From the cell containing the given text, extract its center point as (x, y) coordinate. 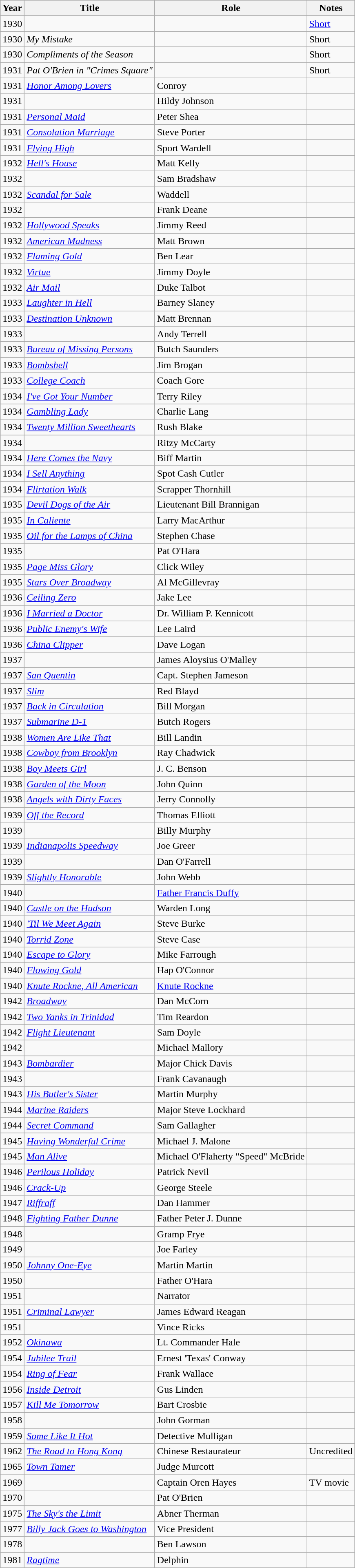
Sam Bradshaw (231, 179)
Rush Blake (231, 427)
Uncredited (331, 1451)
1947 (12, 1203)
Thomas Elliott (231, 815)
Andy Terrell (231, 334)
Terry Riley (231, 396)
1957 (12, 1405)
His Butler's Sister (90, 1094)
Bombshell (90, 365)
Consolation Marriage (90, 132)
Sport Wardell (231, 148)
Michael Mallory (231, 1048)
Air Mail (90, 287)
Virtue (90, 272)
Devil Dogs of the Air (90, 505)
Notes (331, 8)
Title (90, 8)
Role (231, 8)
Page Miss Glory (90, 567)
Dan McCorn (231, 1001)
Billy Jack Goes to Washington (90, 1529)
Twenty Million Sweethearts (90, 427)
American Madness (90, 241)
George Steele (231, 1188)
Johnny One-Eye (90, 1265)
Ceiling Zero (90, 598)
Ring of Fear (90, 1374)
Okinawa (90, 1343)
Al McGillevray (231, 582)
Here Comes the Navy (90, 458)
Garden of the Moon (90, 784)
John Gorman (231, 1420)
Red Blayd (231, 691)
Honor Among Lovers (90, 86)
Hap O'Connor (231, 970)
Gus Linden (231, 1389)
Michael O'Flaherty "Speed" McBride (231, 1156)
Vince Ricks (231, 1327)
Dr. William P. Kennicott (231, 613)
John Quinn (231, 784)
I Married a Doctor (90, 613)
Stars Over Broadway (90, 582)
Vice President (231, 1529)
Criminal Lawyer (90, 1312)
Biff Martin (231, 458)
Crack-Up (90, 1188)
Angels with Dirty Faces (90, 799)
Perilous Holiday (90, 1172)
Public Enemy's Wife (90, 629)
Dan Hammer (231, 1203)
Martin Martin (231, 1265)
Back in Circulation (90, 707)
Conroy (231, 86)
Women Are Like That (90, 738)
Barney Slaney (231, 303)
Lee Laird (231, 629)
James Edward Reagan (231, 1312)
Dave Logan (231, 644)
Judge Murcott (231, 1467)
Matt Brown (231, 241)
Abner Therman (231, 1513)
Bill Morgan (231, 707)
TV movie (331, 1482)
Mike Farrough (231, 955)
1958 (12, 1420)
Matt Brennan (231, 318)
Major Steve Lockhard (231, 1110)
Jim Brogan (231, 365)
Matt Kelly (231, 163)
Frank Deane (231, 210)
Spot Cash Cutler (231, 474)
Secret Command (90, 1125)
Frank Wallace (231, 1374)
Slim (90, 691)
My Mistake (90, 39)
Billy Murphy (231, 830)
Cowboy from Brooklyn (90, 753)
Warden Long (231, 908)
Some Like It Hot (90, 1435)
Fighting Father Dunne (90, 1219)
'Til We Meet Again (90, 923)
Tim Reardon (231, 1017)
Butch Rogers (231, 722)
Hell's House (90, 163)
Hollywood Speaks (90, 225)
John Webb (231, 877)
Joe Greer (231, 846)
Father Peter J. Dunne (231, 1219)
Steve Burke (231, 923)
Boy Meets Girl (90, 769)
Detective Mulligan (231, 1435)
Knute Rockne (231, 986)
Lt. Commander Hale (231, 1343)
Off the Record (90, 815)
Michael J. Malone (231, 1141)
College Coach (90, 380)
China Clipper (90, 644)
Flowing Gold (90, 970)
Ragtime (90, 1560)
Ernest 'Texas' Conway (231, 1358)
Steve Case (231, 939)
1962 (12, 1451)
1959 (12, 1435)
Laughter in Hell (90, 303)
Kill Me Tomorrow (90, 1405)
Flaming Gold (90, 256)
1978 (12, 1544)
Duke Talbot (231, 287)
Town Tamer (90, 1467)
Bart Crosbie (231, 1405)
Bombardier (90, 1063)
Delphin (231, 1560)
Knute Rockne, All American (90, 986)
1970 (12, 1498)
San Quentin (90, 675)
Martin Murphy (231, 1094)
Butch Saunders (231, 349)
Peter Shea (231, 117)
Waddell (231, 194)
Chinese Restaurateur (231, 1451)
Indianapolis Speedway (90, 846)
Castle on the Hudson (90, 908)
Year (12, 8)
Jimmy Reed (231, 225)
Pat O'Hara (231, 551)
Jerry Connolly (231, 799)
Marine Raiders (90, 1110)
Jake Lee (231, 598)
Major Chick Davis (231, 1063)
Pat O'Brien in "Crimes Square" (90, 70)
Capt. Stephen Jameson (231, 675)
The Sky's the Limit (90, 1513)
Flight Lieutenant (90, 1032)
Gramp Frye (231, 1234)
Coach Gore (231, 380)
Stephen Chase (231, 536)
Ritzy McCarty (231, 442)
In Caliente (90, 520)
Having Wonderful Crime (90, 1141)
Sam Gallagher (231, 1125)
1952 (12, 1343)
Inside Detroit (90, 1389)
1977 (12, 1529)
I Sell Anything (90, 474)
Pat O'Brien (231, 1498)
1975 (12, 1513)
Captain Oren Hayes (231, 1482)
Charlie Lang (231, 411)
Joe Farley (231, 1250)
Lieutenant Bill Brannigan (231, 505)
Compliments of the Season (90, 55)
Frank Cavanaugh (231, 1079)
1965 (12, 1467)
Steve Porter (231, 132)
Broadway (90, 1001)
Oil for the Lamps of China (90, 536)
Larry MacArthur (231, 520)
Escape to Glory (90, 955)
Flirtation Walk (90, 489)
Jubilee Trail (90, 1358)
Man Alive (90, 1156)
Submarine D-1 (90, 722)
Personal Maid (90, 117)
J. C. Benson (231, 769)
Torrid Zone (90, 939)
Scrapper Thornhill (231, 489)
Bill Landin (231, 738)
1956 (12, 1389)
Hildy Johnson (231, 101)
Destination Unknown (90, 318)
1981 (12, 1560)
Narrator (231, 1296)
James Aloysius O'Malley (231, 660)
Ben Lear (231, 256)
1969 (12, 1482)
Father O'Hara (231, 1281)
Father Francis Duffy (231, 892)
Riffraff (90, 1203)
Click Wiley (231, 567)
Patrick Nevil (231, 1172)
Jimmy Doyle (231, 272)
Bureau of Missing Persons (90, 349)
The Road to Hong Kong (90, 1451)
Slightly Honorable (90, 877)
Scandal for Sale (90, 194)
Two Yanks in Trinidad (90, 1017)
Flying High (90, 148)
I've Got Your Number (90, 396)
Gambling Lady (90, 411)
Ray Chadwick (231, 753)
Dan O'Farrell (231, 861)
Sam Doyle (231, 1032)
Ben Lawson (231, 1544)
1949 (12, 1250)
